Return (X, Y) of the center of cell containing provided text 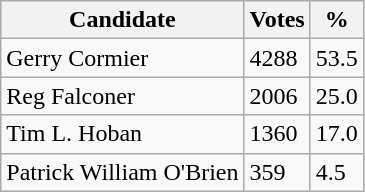
Patrick William O'Brien (122, 172)
4288 (277, 58)
Gerry Cormier (122, 58)
53.5 (336, 58)
Tim L. Hoban (122, 134)
Candidate (122, 20)
Reg Falconer (122, 96)
Votes (277, 20)
1360 (277, 134)
% (336, 20)
359 (277, 172)
2006 (277, 96)
17.0 (336, 134)
25.0 (336, 96)
4.5 (336, 172)
